Extract the (X, Y) coordinate from the center of the cell holding the provided text.  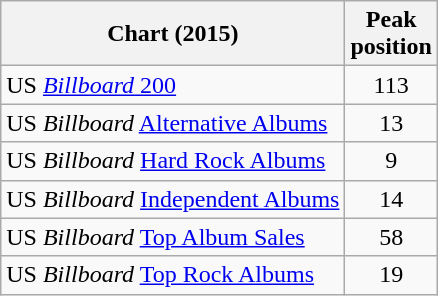
113 (391, 85)
58 (391, 237)
14 (391, 199)
19 (391, 275)
13 (391, 123)
US Billboard 200 (173, 85)
US Billboard Alternative Albums (173, 123)
US Billboard Top Album Sales (173, 237)
Chart (2015) (173, 34)
Peakposition (391, 34)
US Billboard Hard Rock Albums (173, 161)
9 (391, 161)
US Billboard Independent Albums (173, 199)
US Billboard Top Rock Albums (173, 275)
